Determine the (X, Y) coordinate at the center of the cell enclosing the given text.  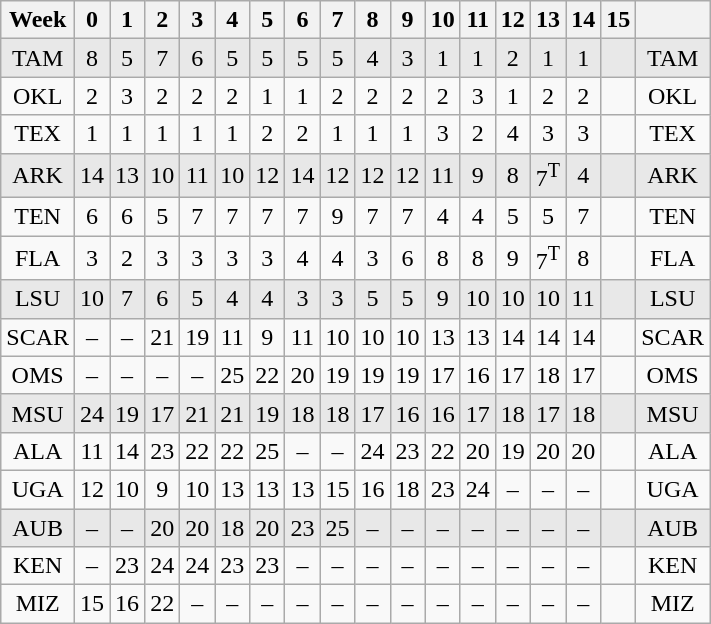
0 (92, 20)
Week (38, 20)
